Determine the [x, y] coordinate at the center of the cell enclosing the given text.  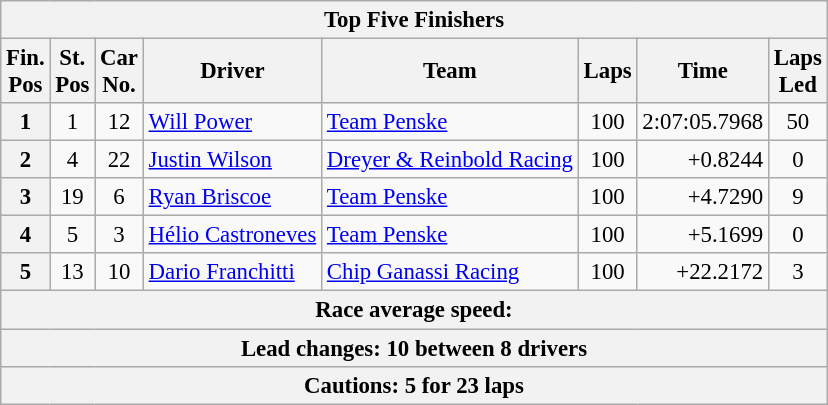
Dreyer & Reinbold Racing [450, 160]
+4.7290 [702, 197]
22 [120, 160]
50 [798, 122]
Cautions: 5 for 23 laps [414, 385]
9 [798, 197]
19 [72, 197]
+22.2172 [702, 273]
12 [120, 122]
+0.8244 [702, 160]
Lead changes: 10 between 8 drivers [414, 348]
2:07:05.7968 [702, 122]
Fin.Pos [26, 72]
Chip Ganassi Racing [450, 273]
Hélio Castroneves [232, 235]
+5.1699 [702, 235]
Top Five Finishers [414, 20]
LapsLed [798, 72]
10 [120, 273]
Team [450, 72]
13 [72, 273]
Ryan Briscoe [232, 197]
Driver [232, 72]
CarNo. [120, 72]
Justin Wilson [232, 160]
Race average speed: [414, 310]
Dario Franchitti [232, 273]
Time [702, 72]
2 [26, 160]
St.Pos [72, 72]
Will Power [232, 122]
Laps [608, 72]
6 [120, 197]
